Return [x, y] of the center of cell containing provided text 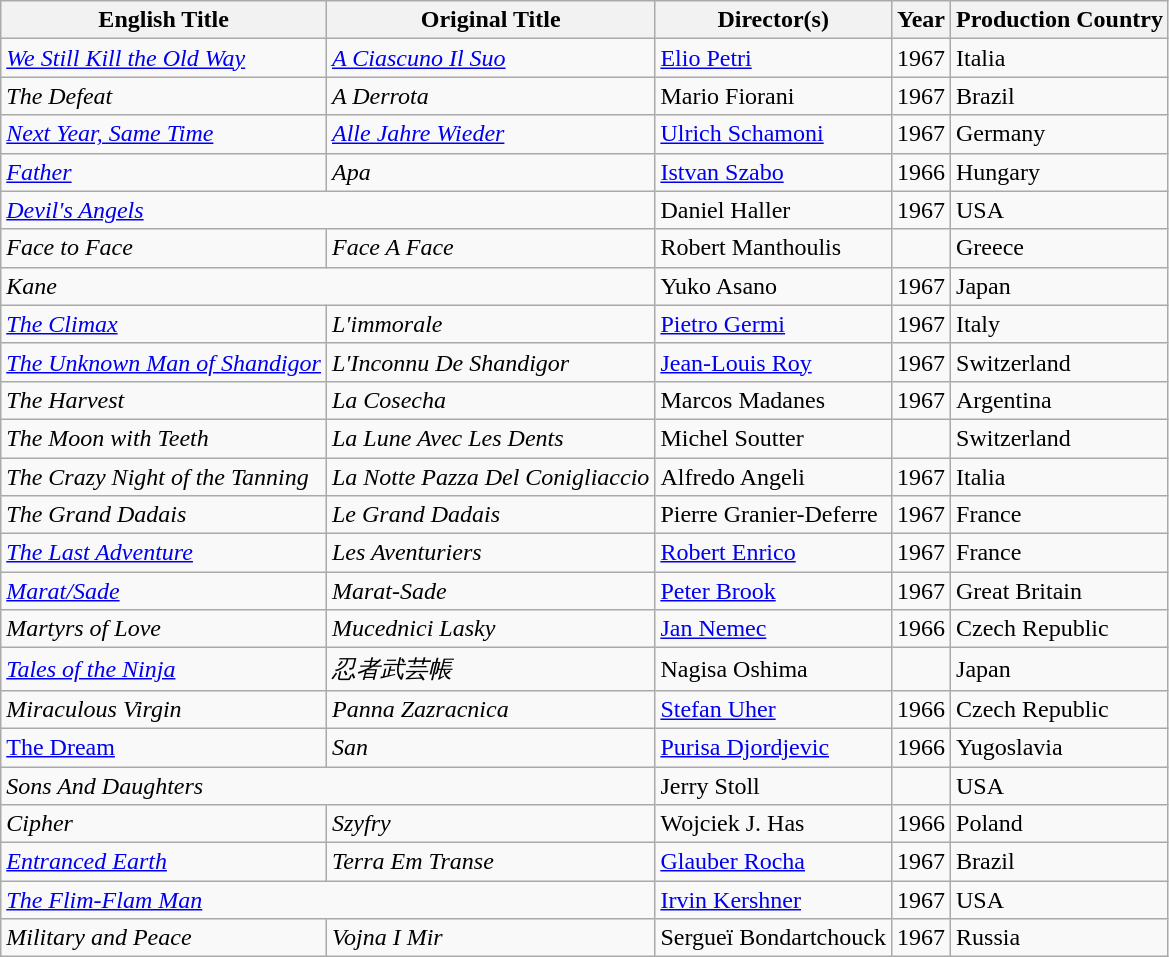
English Title [164, 20]
Jerry Stoll [774, 785]
Hungary [1060, 172]
Year [920, 20]
Pierre Granier-Deferre [774, 515]
Alle Jahre Wieder [490, 134]
Military and Peace [164, 938]
Nagisa Oshima [774, 670]
Miraculous Virgin [164, 709]
A Ciascuno Il Suo [490, 58]
忍者武芸帳 [490, 670]
Greece [1060, 248]
Director(s) [774, 20]
Entranced Earth [164, 862]
Germany [1060, 134]
Sons And Daughters [328, 785]
Robert Enrico [774, 553]
Szyfry [490, 824]
Martyrs of Love [164, 629]
Michel Soutter [774, 438]
Kane [328, 286]
Argentina [1060, 400]
L'Inconnu De Shandigor [490, 362]
Les Aventuriers [490, 553]
Russia [1060, 938]
Panna Zazracnica [490, 709]
Vojna I Mir [490, 938]
Stefan Uher [774, 709]
Jan Nemec [774, 629]
Poland [1060, 824]
Istvan Szabo [774, 172]
A Derrota [490, 96]
Face to Face [164, 248]
Irvin Kershner [774, 900]
Yuko Asano [774, 286]
Wojciek J. Has [774, 824]
Ulrich Schamoni [774, 134]
Pietro Germi [774, 324]
Sergueï Bondartchouck [774, 938]
Yugoslavia [1060, 747]
The Crazy Night of the Tanning [164, 477]
Mucednici Lasky [490, 629]
Elio Petri [774, 58]
Cipher [164, 824]
Purisa Djordjevic [774, 747]
Face A Face [490, 248]
Devil's Angels [328, 210]
Great Britain [1060, 591]
Mario Fiorani [774, 96]
Next Year, Same Time [164, 134]
The Harvest [164, 400]
Peter Brook [774, 591]
Daniel Haller [774, 210]
La Notte Pazza Del Conigliaccio [490, 477]
Production Country [1060, 20]
Tales of the Ninja [164, 670]
The Grand Dadais [164, 515]
Alfredo Angeli [774, 477]
The Moon with Teeth [164, 438]
La Lune Avec Les Dents [490, 438]
The Last Adventure [164, 553]
Marat/Sade [164, 591]
Le Grand Dadais [490, 515]
The Defeat [164, 96]
Marcos Madanes [774, 400]
Original Title [490, 20]
Robert Manthoulis [774, 248]
The Unknown Man of Shandigor [164, 362]
Italy [1060, 324]
L'immorale [490, 324]
Marat-Sade [490, 591]
Glauber Rocha [774, 862]
San [490, 747]
The Climax [164, 324]
The Flim-Flam Man [328, 900]
Terra Em Transe [490, 862]
Apa [490, 172]
Jean-Louis Roy [774, 362]
La Cosecha [490, 400]
Father [164, 172]
The Dream [164, 747]
We Still Kill the Old Way [164, 58]
